Extract the [X, Y] coordinate from the center of the cell holding the provided text.  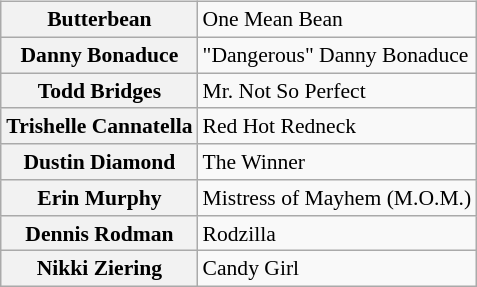
Dennis Rodman [99, 233]
Rodzilla [338, 233]
One Mean Bean [338, 20]
Nikki Ziering [99, 269]
Red Hot Redneck [338, 126]
Candy Girl [338, 269]
"Dangerous" Danny Bonaduce [338, 55]
Trishelle Cannatella [99, 126]
Danny Bonaduce [99, 55]
Erin Murphy [99, 198]
The Winner [338, 162]
Butterbean [99, 20]
Todd Bridges [99, 91]
Dustin Diamond [99, 162]
Mr. Not So Perfect [338, 91]
Mistress of Mayhem (M.O.M.) [338, 198]
